Scan for the cell matching the given text and deliver its [x, y] coordinate at center. 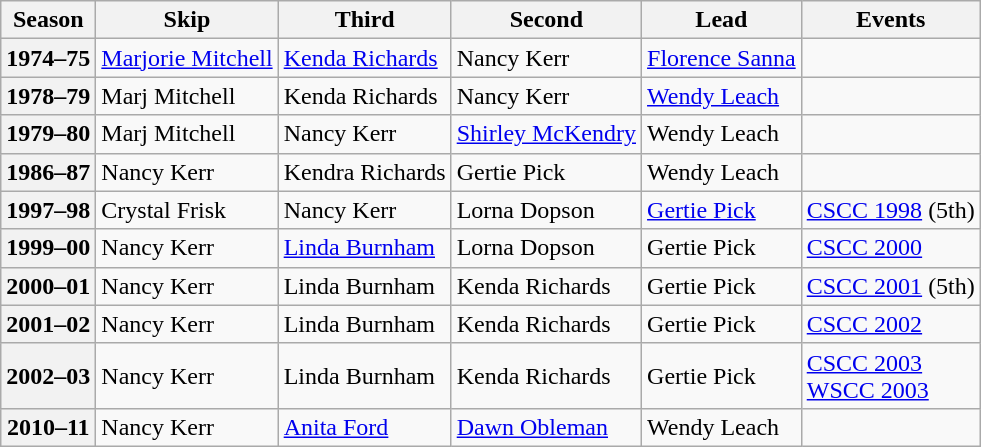
Anita Ford [364, 427]
1999–00 [48, 248]
Kendra Richards [364, 172]
Shirley McKendry [546, 134]
1979–80 [48, 134]
Second [546, 20]
Third [364, 20]
1978–79 [48, 96]
2000–01 [48, 286]
Skip [187, 20]
CSCC 2000 [890, 248]
CSCC 2003 WSCC 2003 [890, 376]
1974–75 [48, 58]
1986–87 [48, 172]
2010–11 [48, 427]
Events [890, 20]
Season [48, 20]
1997–98 [48, 210]
Dawn Obleman [546, 427]
CSCC 2001 (5th) [890, 286]
Crystal Frisk [187, 210]
CSCC 2002 [890, 324]
Marjorie Mitchell [187, 58]
2001–02 [48, 324]
2002–03 [48, 376]
CSCC 1998 (5th) [890, 210]
Lead [722, 20]
Florence Sanna [722, 58]
